Return (x, y) of the center of cell containing provided text 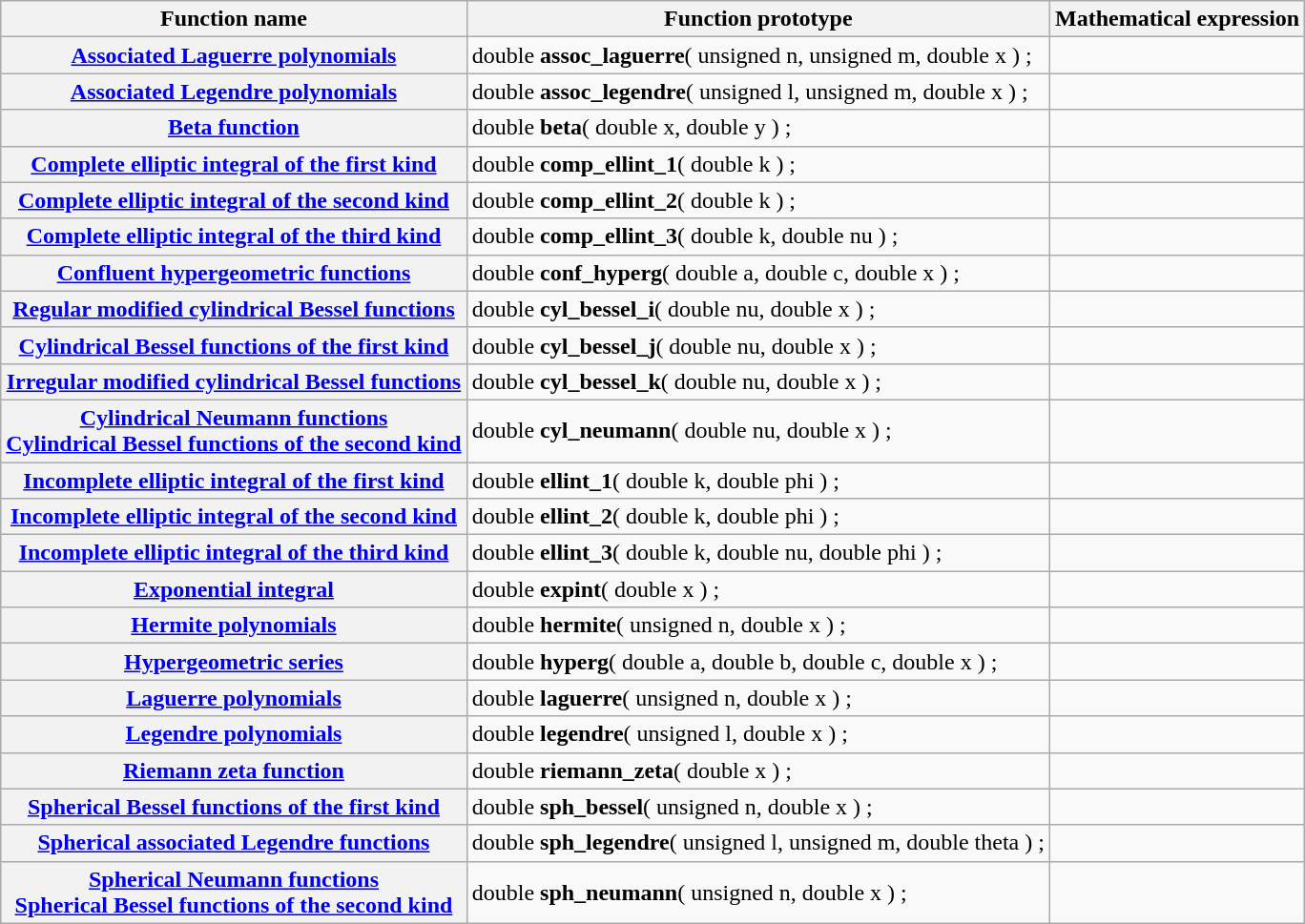
Function prototype (757, 19)
double ellint_1( double k, double phi ) ; (757, 480)
double ellint_2( double k, double phi ) ; (757, 517)
double riemann_zeta( double x ) ; (757, 770)
Spherical Neumann functionsSpherical Bessel functions of the second kind (234, 893)
Exponential integral (234, 589)
Hypergeometric series (234, 662)
double comp_ellint_3( double k, double nu ) ; (757, 236)
double comp_ellint_2( double k ) ; (757, 200)
double beta( double x, double y ) ; (757, 128)
double hyperg( double a, double b, double c, double x ) ; (757, 662)
Riemann zeta function (234, 770)
double laguerre( unsigned n, double x ) ; (757, 698)
Complete elliptic integral of the third kind (234, 236)
double sph_legendre( unsigned l, unsigned m, double theta ) ; (757, 843)
Spherical associated Legendre functions (234, 843)
Cylindrical Neumann functionsCylindrical Bessel functions of the second kind (234, 431)
Associated Laguerre polynomials (234, 55)
double sph_bessel( unsigned n, double x ) ; (757, 807)
double hermite( unsigned n, double x ) ; (757, 626)
double legendre( unsigned l, double x ) ; (757, 734)
double cyl_neumann( double nu, double x ) ; (757, 431)
double expint( double x ) ; (757, 589)
Confluent hypergeometric functions (234, 273)
Incomplete elliptic integral of the first kind (234, 480)
double assoc_legendre( unsigned l, unsigned m, double x ) ; (757, 92)
double cyl_bessel_k( double nu, double x ) ; (757, 381)
double comp_ellint_1( double k ) ; (757, 164)
Complete elliptic integral of the first kind (234, 164)
Cylindrical Bessel functions of the first kind (234, 345)
Complete elliptic integral of the second kind (234, 200)
double ellint_3( double k, double nu, double phi ) ; (757, 553)
Beta function (234, 128)
double sph_neumann( unsigned n, double x ) ; (757, 893)
Incomplete elliptic integral of the third kind (234, 553)
Regular modified cylindrical Bessel functions (234, 309)
Incomplete elliptic integral of the second kind (234, 517)
Spherical Bessel functions of the first kind (234, 807)
double cyl_bessel_i( double nu, double x ) ; (757, 309)
Legendre polynomials (234, 734)
Mathematical expression (1177, 19)
Irregular modified cylindrical Bessel functions (234, 381)
double conf_hyperg( double a, double c, double x ) ; (757, 273)
Hermite polynomials (234, 626)
double cyl_bessel_j( double nu, double x ) ; (757, 345)
Function name (234, 19)
Laguerre polynomials (234, 698)
Associated Legendre polynomials (234, 92)
double assoc_laguerre( unsigned n, unsigned m, double x ) ; (757, 55)
